Scan for the cell matching the given text and deliver its [X, Y] coordinate at center. 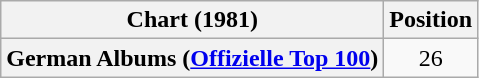
German Albums (Offizielle Top 100) [192, 58]
26 [431, 58]
Chart (1981) [192, 20]
Position [431, 20]
